Capture the cell that displays the provided text and extract its (x, y) central coordinate. 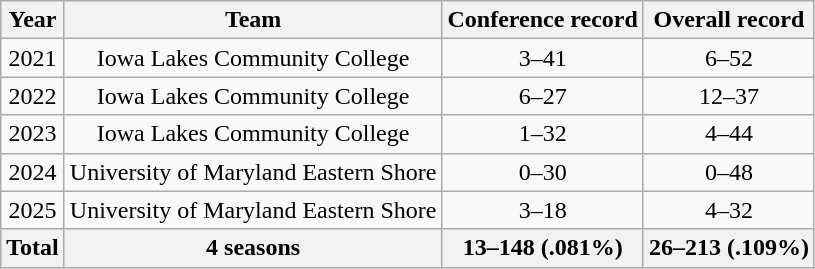
4–44 (728, 134)
4 seasons (253, 248)
2022 (33, 96)
1–32 (542, 134)
2021 (33, 58)
4–32 (728, 210)
26–213 (.109%) (728, 248)
3–41 (542, 58)
13–148 (.081%) (542, 248)
Conference record (542, 20)
Year (33, 20)
2025 (33, 210)
Total (33, 248)
Overall record (728, 20)
0–30 (542, 172)
3–18 (542, 210)
6–52 (728, 58)
2023 (33, 134)
6–27 (542, 96)
0–48 (728, 172)
2024 (33, 172)
Team (253, 20)
12–37 (728, 96)
